Return the (X, Y) coordinate for the center point of the cell that contains the specified text.  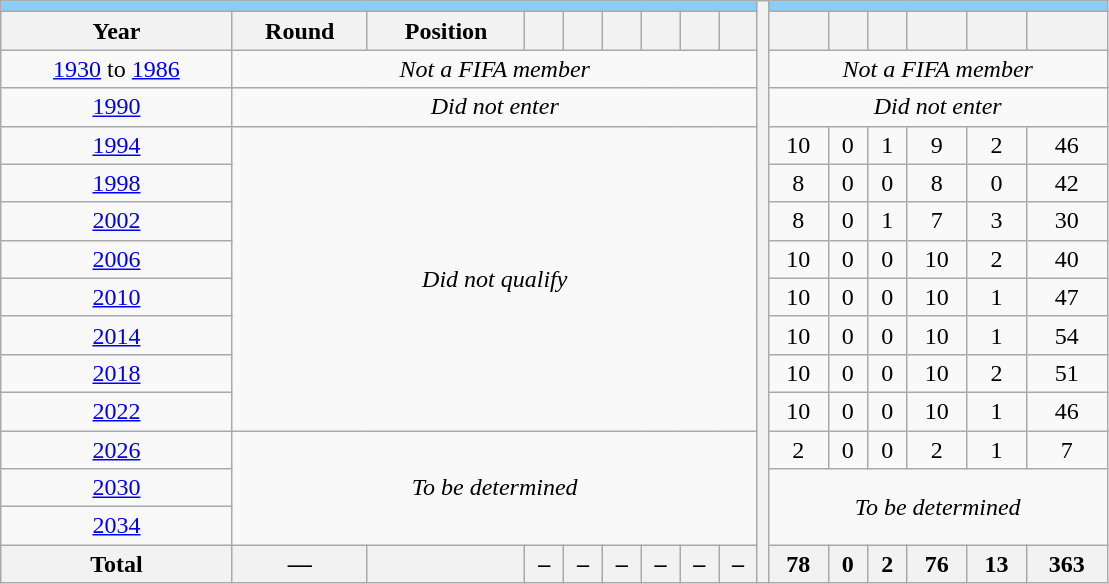
Round (300, 31)
30 (1066, 221)
1990 (116, 107)
2022 (116, 411)
9 (937, 145)
47 (1066, 297)
Total (116, 564)
2030 (116, 488)
1930 to 1986 (116, 69)
— (300, 564)
51 (1066, 373)
Year (116, 31)
54 (1066, 335)
3 (997, 221)
Did not qualify (494, 278)
1998 (116, 183)
Position (446, 31)
78 (798, 564)
40 (1066, 259)
2002 (116, 221)
13 (997, 564)
2034 (116, 526)
2006 (116, 259)
2026 (116, 449)
76 (937, 564)
2014 (116, 335)
1994 (116, 145)
42 (1066, 183)
2018 (116, 373)
2010 (116, 297)
363 (1066, 564)
